Locate the cell with the specified text and output its (X, Y) center coordinate. 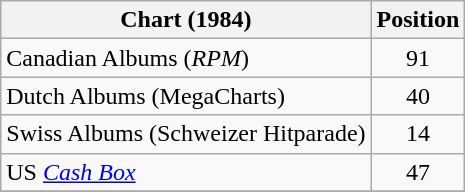
14 (418, 134)
40 (418, 96)
Position (418, 20)
Swiss Albums (Schweizer Hitparade) (186, 134)
US Cash Box (186, 172)
Dutch Albums (MegaCharts) (186, 96)
Canadian Albums (RPM) (186, 58)
47 (418, 172)
Chart (1984) (186, 20)
91 (418, 58)
